Capture the cell that displays the provided text and extract its (x, y) central coordinate. 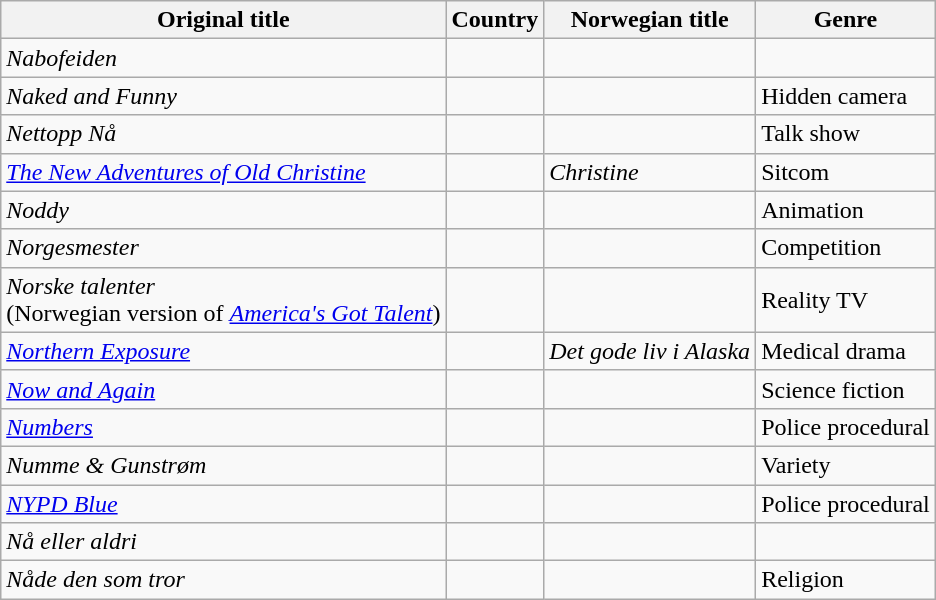
Medical drama (846, 351)
Animation (846, 210)
Competition (846, 248)
Noddy (224, 210)
Naked and Funny (224, 96)
Religion (846, 580)
Talk show (846, 134)
Science fiction (846, 389)
Northern Exposure (224, 351)
Norwegian title (650, 20)
Sitcom (846, 172)
Det gode liv i Alaska (650, 351)
Christine (650, 172)
Reality TV (846, 300)
Numme & Gunstrøm (224, 465)
Now and Again (224, 389)
Original title (224, 20)
NYPD Blue (224, 503)
Nabofeiden (224, 58)
Norgesmester (224, 248)
Genre (846, 20)
Variety (846, 465)
Country (495, 20)
Nå eller aldri (224, 542)
Nettopp Nå (224, 134)
Nåde den som tror (224, 580)
The New Adventures of Old Christine (224, 172)
Norske talenter(Norwegian version of America's Got Talent) (224, 300)
Hidden camera (846, 96)
Numbers (224, 427)
